Search for the cell housing the specified text and yield its [x, y] center coordinate. 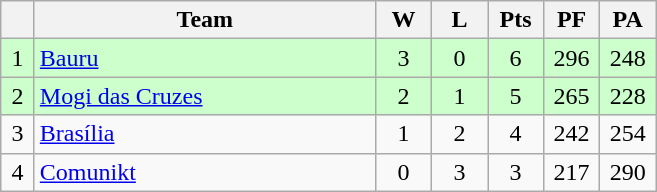
217 [572, 172]
PF [572, 20]
W [403, 20]
Bauru [204, 58]
Brasília [204, 134]
Comunikt [204, 172]
Pts [516, 20]
248 [628, 58]
PA [628, 20]
228 [628, 96]
L [459, 20]
265 [572, 96]
Mogi das Cruzes [204, 96]
290 [628, 172]
296 [572, 58]
5 [516, 96]
242 [572, 134]
6 [516, 58]
254 [628, 134]
Team [204, 20]
